Determine the (x, y) coordinate at the center of the cell enclosing the given text.  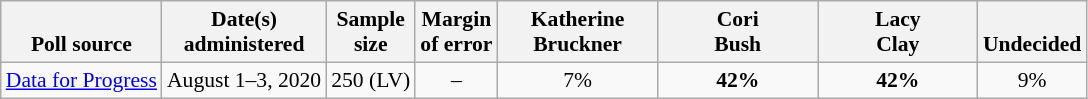
Marginof error (456, 32)
Samplesize (370, 32)
CoriBush (738, 32)
250 (LV) (370, 80)
Undecided (1032, 32)
9% (1032, 80)
August 1–3, 2020 (244, 80)
Data for Progress (82, 80)
KatherineBruckner (578, 32)
– (456, 80)
Poll source (82, 32)
LacyClay (898, 32)
7% (578, 80)
Date(s)administered (244, 32)
